Output the [X, Y] coordinate of the center of the cell containing the given text.  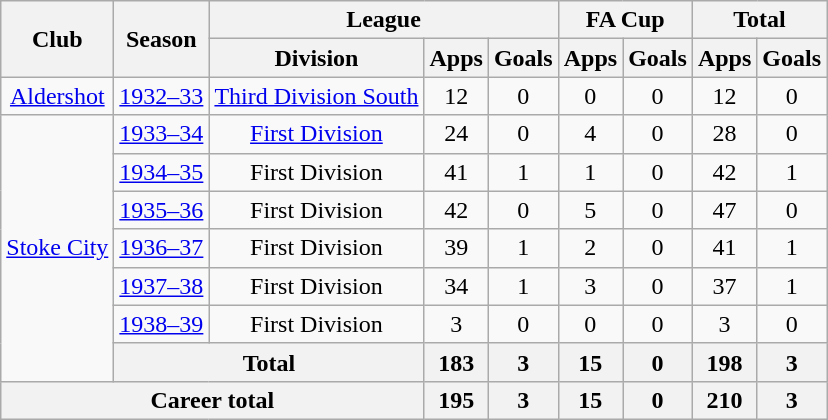
39 [456, 248]
Season [162, 39]
2 [590, 248]
195 [456, 400]
Third Division South [316, 96]
Club [58, 39]
5 [590, 210]
198 [724, 362]
1932–33 [162, 96]
1936–37 [162, 248]
Aldershot [58, 96]
210 [724, 400]
League [384, 20]
37 [724, 286]
24 [456, 134]
1938–39 [162, 324]
FA Cup [625, 20]
1937–38 [162, 286]
28 [724, 134]
34 [456, 286]
Division [316, 58]
1933–34 [162, 134]
47 [724, 210]
Stoke City [58, 248]
4 [590, 134]
1934–35 [162, 172]
183 [456, 362]
1935–36 [162, 210]
Career total [212, 400]
